Return [x, y] of the center of cell containing provided text 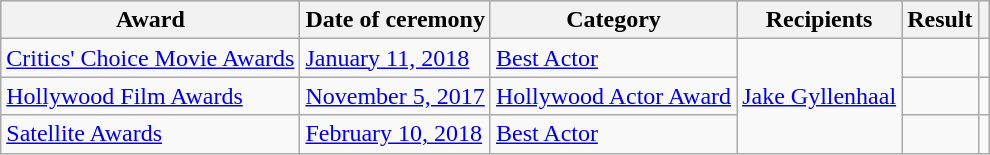
Hollywood Actor Award [613, 96]
Recipients [820, 20]
Critics' Choice Movie Awards [150, 58]
Satellite Awards [150, 134]
February 10, 2018 [396, 134]
Category [613, 20]
January 11, 2018 [396, 58]
Hollywood Film Awards [150, 96]
November 5, 2017 [396, 96]
Date of ceremony [396, 20]
Jake Gyllenhaal [820, 96]
Result [940, 20]
Award [150, 20]
